Detect which cell encompasses the target text, then output its [x, y] center coordinate. 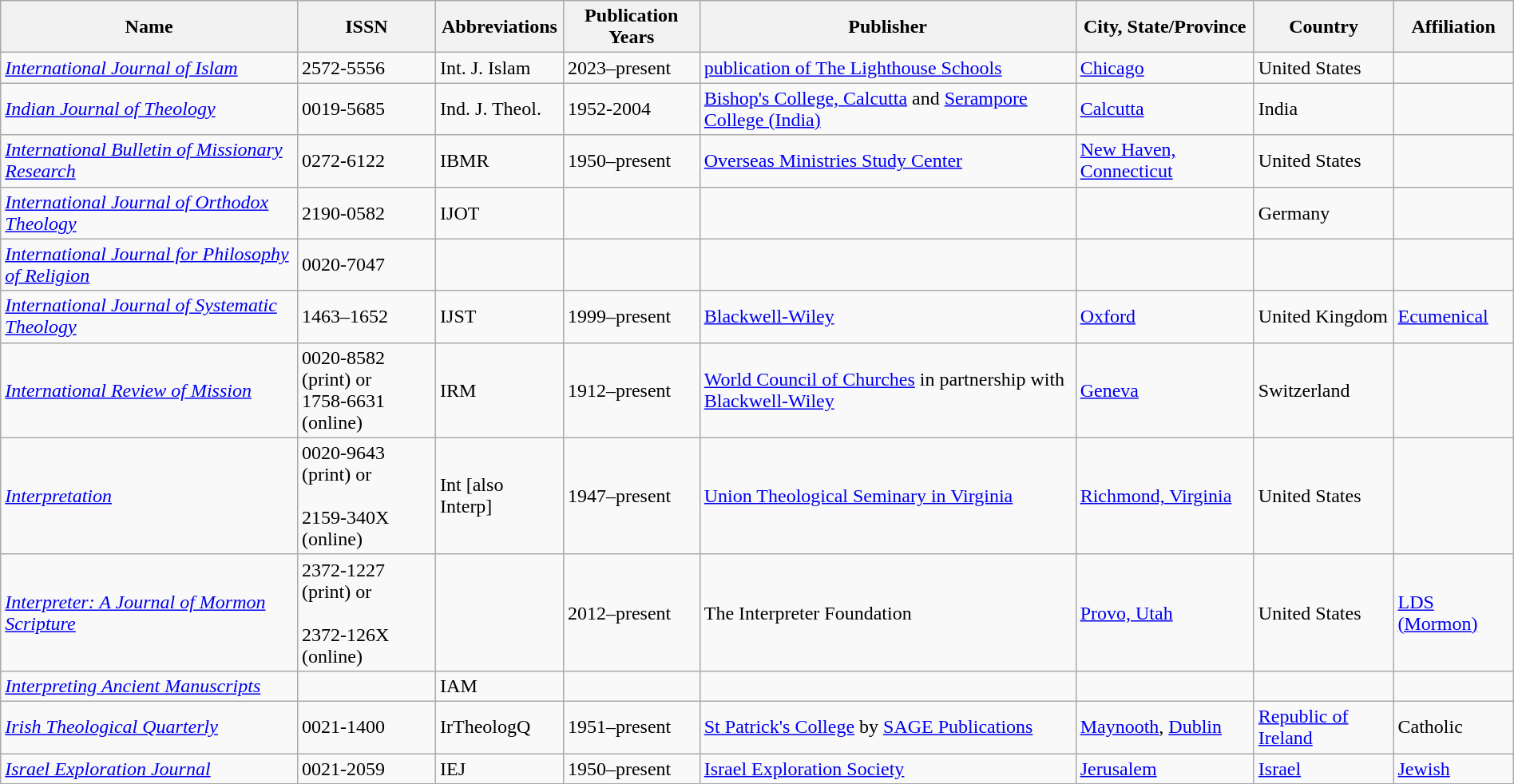
The Interpreter Foundation [888, 612]
Geneva [1164, 390]
Abbreviations [500, 27]
0021-1400 [366, 727]
International Bulletin of Missionary Research [149, 161]
Oxford [1164, 316]
St Patrick's College by SAGE Publications [888, 727]
0020-7047 [366, 265]
New Haven, Connecticut [1164, 161]
India [1324, 109]
LDS (Mormon) [1453, 612]
publication of The Lighthouse Schools [888, 68]
Chicago [1164, 68]
Jerusalem [1164, 769]
1947–present [631, 496]
Blackwell-Wiley [888, 316]
World Council of Churches in partnership with Blackwell-Wiley [888, 390]
Ind. J. Theol. [500, 109]
Int. J. Islam [500, 68]
Publication Years [631, 27]
ISSN [366, 27]
Interpreter: A Journal of Mormon Scripture [149, 612]
2023–present [631, 68]
Israel Exploration Society [888, 769]
Provo, Utah [1164, 612]
1463–1652 [366, 316]
Interpreting Ancient Manuscripts [149, 686]
Switzerland [1324, 390]
0272-6122 [366, 161]
1999–present [631, 316]
Interpretation [149, 496]
Calcutta [1164, 109]
Indian Journal of Theology [149, 109]
1912–present [631, 390]
Ecumenical [1453, 316]
Republic of Ireland [1324, 727]
Overseas Ministries Study Center [888, 161]
Maynooth, Dublin [1164, 727]
Catholic [1453, 727]
Israel [1324, 769]
2012–present [631, 612]
Union Theological Seminary in Virginia [888, 496]
Publisher [888, 27]
Israel Exploration Journal [149, 769]
Affiliation [1453, 27]
IJOT [500, 212]
International Review of Mission [149, 390]
Germany [1324, 212]
2372-1227 (print) or2372-126X (online) [366, 612]
1952-2004 [631, 109]
1951–present [631, 727]
Name [149, 27]
City, State/Province [1164, 27]
IAM [500, 686]
Irish Theological Quarterly [149, 727]
0020-8582 (print) or1758-6631 (online) [366, 390]
2572-5556 [366, 68]
Jewish [1453, 769]
0021-2059 [366, 769]
2190-0582 [366, 212]
IRM [500, 390]
0020-9643 (print) or2159-340X (online) [366, 496]
International Journal of Islam [149, 68]
0019-5685 [366, 109]
United Kingdom [1324, 316]
Country [1324, 27]
Richmond, Virginia [1164, 496]
IJST [500, 316]
IrTheologQ [500, 727]
Bishop's College, Calcutta and Serampore College (India) [888, 109]
IEJ [500, 769]
International Journal of Orthodox Theology [149, 212]
International Journal of Systematic Theology [149, 316]
International Journal for Philosophy of Religion [149, 265]
Int [also Interp] [500, 496]
IBMR [500, 161]
